Identify which cell holds the provided text, then report its [X, Y] central coordinate. 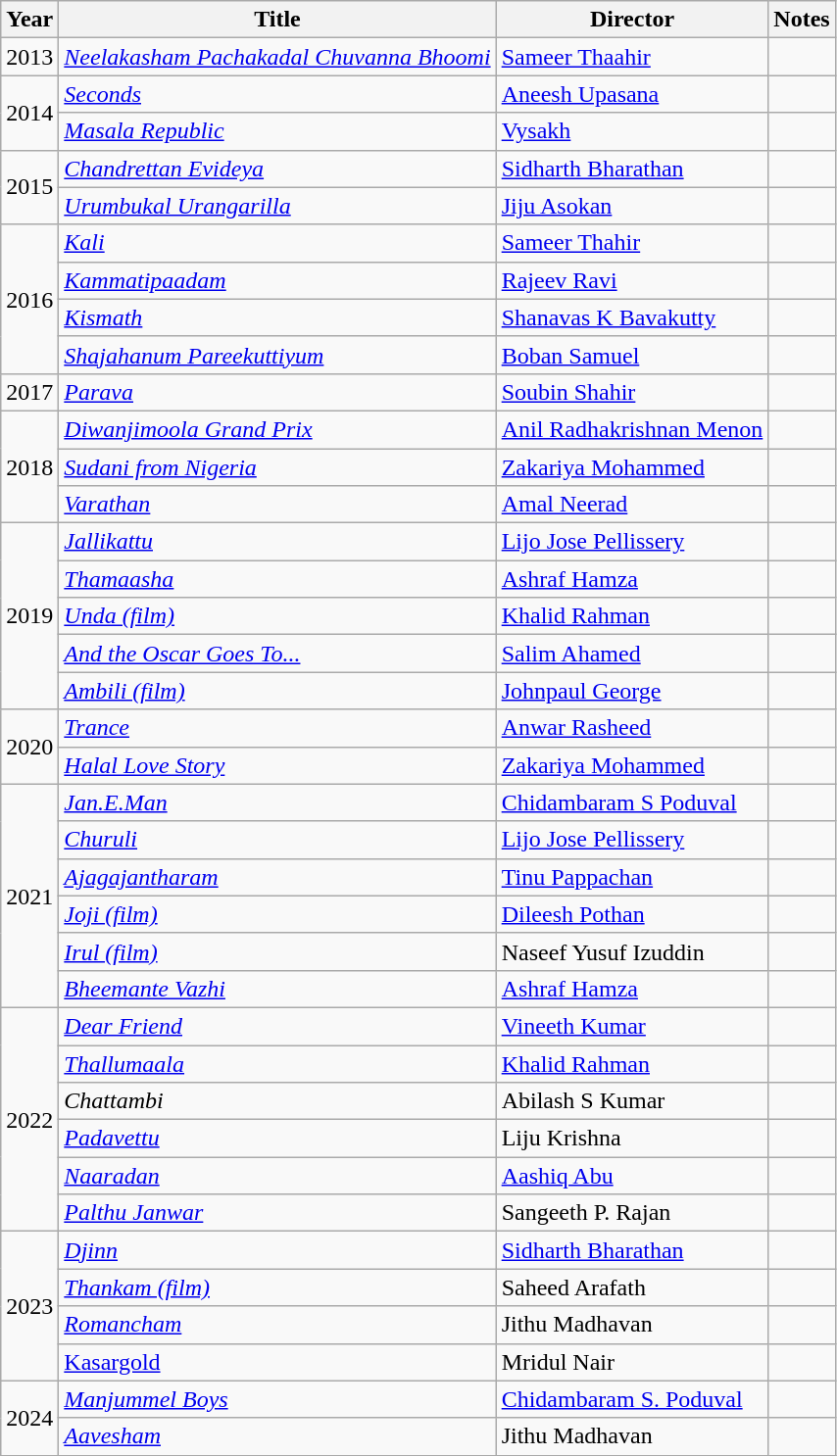
2014 [29, 113]
2024 [29, 1418]
2022 [29, 1119]
Chandrettan Evideya [277, 169]
And the Oscar Goes To... [277, 654]
Palthu Janwar [277, 1213]
Bheemante Vazhi [277, 989]
Kismath [277, 317]
Naaradan [277, 1176]
Urumbukal Urangarilla [277, 206]
Djinn [277, 1250]
Saheed Arafath [632, 1287]
Sangeeth P. Rajan [632, 1213]
2018 [29, 466]
Trance [277, 728]
Year [29, 20]
Joji (film) [277, 914]
Notes [802, 20]
Varathan [277, 505]
Anil Radhakrishnan Menon [632, 429]
Liju Krishna [632, 1139]
Unda (film) [277, 616]
2015 [29, 187]
Soubin Shahir [632, 392]
Chidambaram S Poduval [632, 802]
2013 [29, 57]
Chidambaram S. Poduval [632, 1399]
2017 [29, 392]
Diwanjimoola Grand Prix [277, 429]
Ajagajantharam [277, 877]
2016 [29, 299]
Thankam (film) [277, 1287]
Churuli [277, 840]
Ambili (film) [277, 691]
Romancham [277, 1325]
Neelakasham Pachakadal Chuvanna Bhoomi [277, 57]
Anwar Rasheed [632, 728]
Amal Neerad [632, 505]
Seconds [277, 94]
Halal Love Story [277, 765]
Title [277, 20]
Dear Friend [277, 1026]
2020 [29, 747]
Shajahanum Pareekuttiyum [277, 355]
Sudani from Nigeria [277, 467]
Sameer Thaahir [632, 57]
Irul (film) [277, 951]
Aavesham [277, 1436]
Kali [277, 243]
Padavettu [277, 1139]
Tinu Pappachan [632, 877]
Vineeth Kumar [632, 1026]
Thallumaala [277, 1063]
Mridul Nair [632, 1362]
Director [632, 20]
Aashiq Abu [632, 1176]
Jallikattu [277, 542]
2021 [29, 896]
Naseef Yusuf Izuddin [632, 951]
Salim Ahamed [632, 654]
Jan.E.Man [277, 802]
Aneesh Upasana [632, 94]
Chattambi [277, 1101]
Dileesh Pothan [632, 914]
Abilash S Kumar [632, 1101]
Rajeev Ravi [632, 280]
Vysakh [632, 131]
Shanavas K Bavakutty [632, 317]
2023 [29, 1306]
Masala Republic [277, 131]
Thamaasha [277, 579]
Boban Samuel [632, 355]
Parava [277, 392]
2019 [29, 616]
Manjummel Boys [277, 1399]
Jiju Asokan [632, 206]
Kasargold [277, 1362]
Johnpaul George [632, 691]
Kammatipaadam [277, 280]
Sameer Thahir [632, 243]
